Search for the cell housing the specified text and yield its [X, Y] center coordinate. 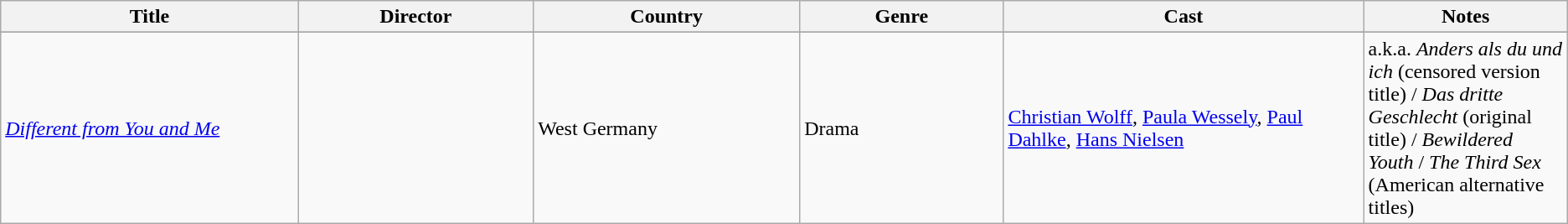
Genre [901, 17]
Director [415, 17]
Cast [1184, 17]
Title [149, 17]
Country [667, 17]
Notes [1466, 17]
West Germany [667, 128]
Different from You and Me [149, 128]
Christian Wolff, Paula Wessely, Paul Dahlke, Hans Nielsen [1184, 128]
Drama [901, 128]
